Scan for the cell matching the given text and deliver its [X, Y] coordinate at center. 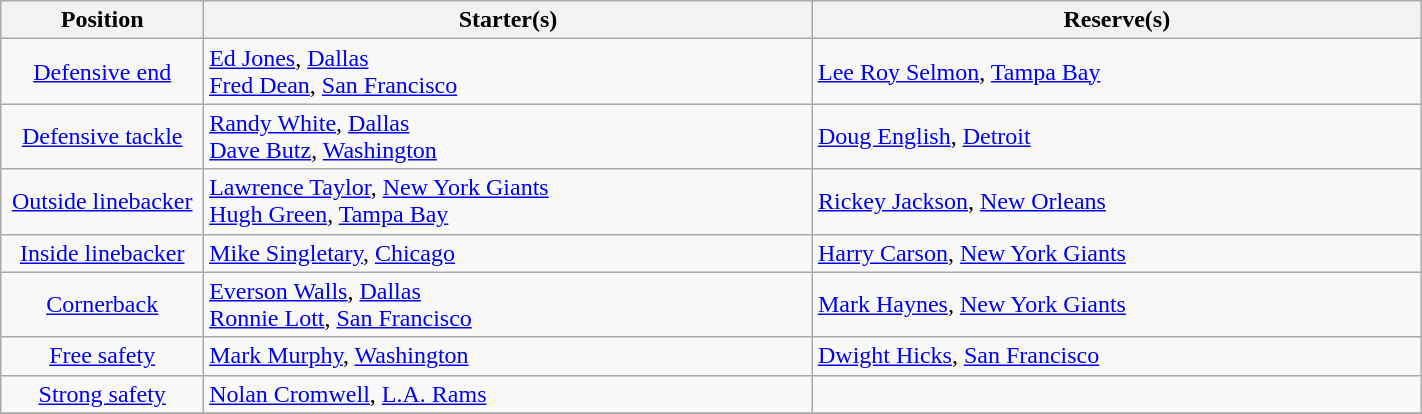
Doug English, Detroit [1116, 136]
Dwight Hicks, San Francisco [1116, 356]
Everson Walls, Dallas Ronnie Lott, San Francisco [508, 304]
Reserve(s) [1116, 20]
Cornerback [102, 304]
Nolan Cromwell, L.A. Rams [508, 394]
Ed Jones, Dallas Fred Dean, San Francisco [508, 72]
Mark Haynes, New York Giants [1116, 304]
Free safety [102, 356]
Outside linebacker [102, 202]
Defensive end [102, 72]
Lawrence Taylor, New York Giants Hugh Green, Tampa Bay [508, 202]
Rickey Jackson, New Orleans [1116, 202]
Starter(s) [508, 20]
Inside linebacker [102, 253]
Mike Singletary, Chicago [508, 253]
Position [102, 20]
Lee Roy Selmon, Tampa Bay [1116, 72]
Strong safety [102, 394]
Randy White, Dallas Dave Butz, Washington [508, 136]
Mark Murphy, Washington [508, 356]
Harry Carson, New York Giants [1116, 253]
Defensive tackle [102, 136]
